Output the [X, Y] coordinate of the center of the cell containing the given text.  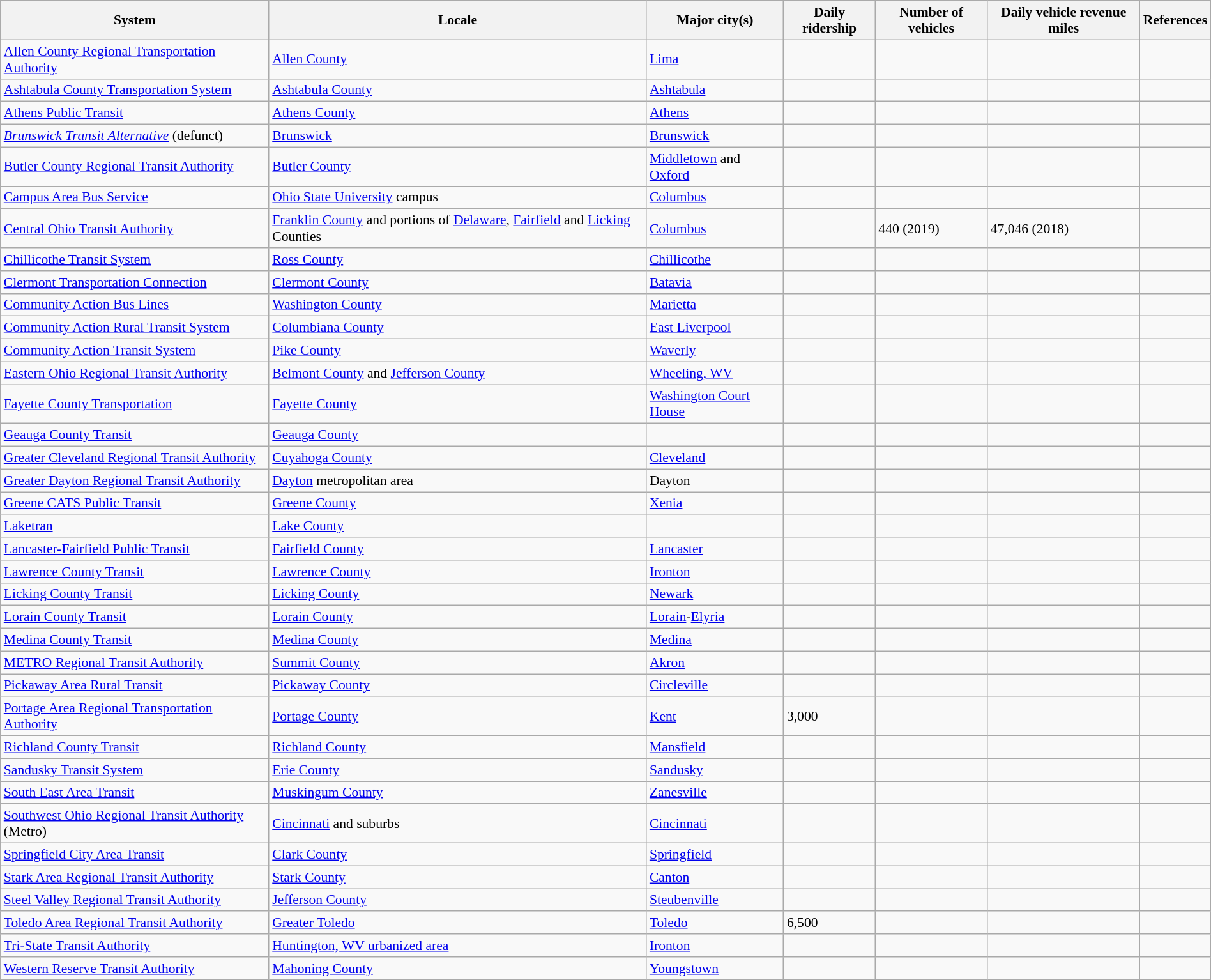
Portage Area Regional Transportation Authority [135, 717]
Clermont Transportation Connection [135, 282]
Canton [715, 877]
440 (2019) [931, 229]
Major city(s) [715, 20]
Athens Public Transit [135, 113]
Ashtabula County Transportation System [135, 90]
Mansfield [715, 747]
References [1175, 20]
Zanesville [715, 793]
Clermont County [457, 282]
METRO Regional Transit Authority [135, 662]
Central Ohio Transit Authority [135, 229]
Lawrence County [457, 572]
Washington Court House [715, 404]
Steel Valley Regional Transit Authority [135, 900]
Akron [715, 662]
Wheeling, WV [715, 373]
Ross County [457, 259]
6,500 [829, 923]
Summit County [457, 662]
Cleveland [715, 458]
Medina County Transit [135, 640]
Dayton metropolitan area [457, 480]
Daily vehicle revenue miles [1064, 20]
Waverly [715, 351]
Lancaster-Fairfield Public Transit [135, 549]
Springfield City Area Transit [135, 855]
Belmont County and Jefferson County [457, 373]
Butler County Regional Transit Authority [135, 166]
Erie County [457, 770]
Eastern Ohio Regional Transit Authority [135, 373]
Springfield [715, 855]
East Liverpool [715, 328]
Lancaster [715, 549]
Lake County [457, 526]
Butler County [457, 166]
Jefferson County [457, 900]
Stark County [457, 877]
Licking County Transit [135, 594]
Southwest Ohio Regional Transit Authority (Metro) [135, 824]
Toledo Area Regional Transit Authority [135, 923]
Fayette County Transportation [135, 404]
System [135, 20]
Youngstown [715, 969]
Sandusky [715, 770]
Steubenville [715, 900]
Muskingum County [457, 793]
Tri-State Transit Authority [135, 946]
Fayette County [457, 404]
Athens [715, 113]
Sandusky Transit System [135, 770]
Huntington, WV urbanized area [457, 946]
Number of vehicles [931, 20]
Richland County [457, 747]
Cincinnati [715, 824]
Chillicothe [715, 259]
Community Action Bus Lines [135, 305]
Circleville [715, 685]
3,000 [829, 717]
Lorain County Transit [135, 617]
Medina [715, 640]
Greater Toledo [457, 923]
Locale [457, 20]
Cuyahoga County [457, 458]
Cincinnati and suburbs [457, 824]
Newark [715, 594]
Greater Cleveland Regional Transit Authority [135, 458]
Franklin County and portions of Delaware, Fairfield and Licking Counties [457, 229]
Athens County [457, 113]
South East Area Transit [135, 793]
Fairfield County [457, 549]
Western Reserve Transit Authority [135, 969]
Clark County [457, 855]
Mahoning County [457, 969]
Batavia [715, 282]
Richland County Transit [135, 747]
Greene CATS Public Transit [135, 503]
Lorain County [457, 617]
Washington County [457, 305]
Greene County [457, 503]
Community Action Transit System [135, 351]
Laketran [135, 526]
Ashtabula County [457, 90]
Pickaway County [457, 685]
Medina County [457, 640]
Xenia [715, 503]
Allen County [457, 59]
Columbiana County [457, 328]
Community Action Rural Transit System [135, 328]
Marietta [715, 305]
Geauga County Transit [135, 435]
Pickaway Area Rural Transit [135, 685]
Dayton [715, 480]
Brunswick Transit Alternative (defunct) [135, 136]
Ohio State University campus [457, 197]
Geauga County [457, 435]
Toledo [715, 923]
Campus Area Bus Service [135, 197]
Stark Area Regional Transit Authority [135, 877]
Licking County [457, 594]
Chillicothe Transit System [135, 259]
Lawrence County Transit [135, 572]
Lima [715, 59]
Kent [715, 717]
Portage County [457, 717]
Allen County Regional Transportation Authority [135, 59]
47,046 (2018) [1064, 229]
Greater Dayton Regional Transit Authority [135, 480]
Lorain-Elyria [715, 617]
Daily ridership [829, 20]
Pike County [457, 351]
Middletown and Oxford [715, 166]
Ashtabula [715, 90]
